Identify which cell holds the provided text, then report its (X, Y) central coordinate. 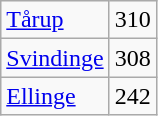
Ellinge (55, 96)
Tårup (55, 20)
Svindinge (55, 58)
308 (132, 58)
242 (132, 96)
310 (132, 20)
